Capture the cell that displays the provided text and extract its [X, Y] central coordinate. 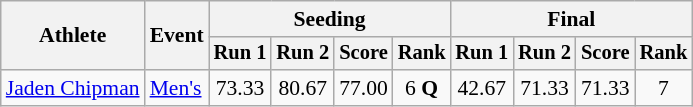
6 Q [422, 88]
Athlete [73, 36]
Seeding [330, 19]
77.00 [364, 88]
42.67 [482, 88]
Men's [177, 88]
Jaden Chipman [73, 88]
7 [664, 88]
80.67 [302, 88]
73.33 [240, 88]
Event [177, 36]
Final [571, 19]
